Output the (x, y) coordinate of the center of the cell containing the given text.  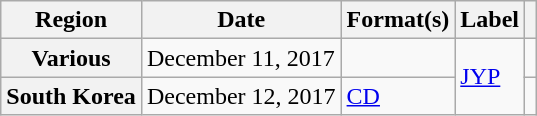
South Korea (72, 96)
Format(s) (398, 20)
December 12, 2017 (241, 96)
Various (72, 58)
Date (241, 20)
Region (72, 20)
JYP (490, 77)
December 11, 2017 (241, 58)
Label (490, 20)
CD (398, 96)
